Search for the cell housing the specified text and yield its [X, Y] center coordinate. 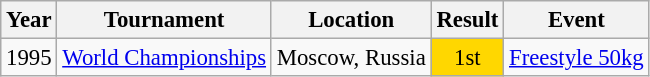
Location [351, 20]
Freestyle 50kg [576, 58]
Event [576, 20]
World Championships [164, 58]
Tournament [164, 20]
1st [468, 58]
Year [29, 20]
Result [468, 20]
Moscow, Russia [351, 58]
1995 [29, 58]
